Return the (x, y) coordinate for the center point of the cell that contains the specified text.  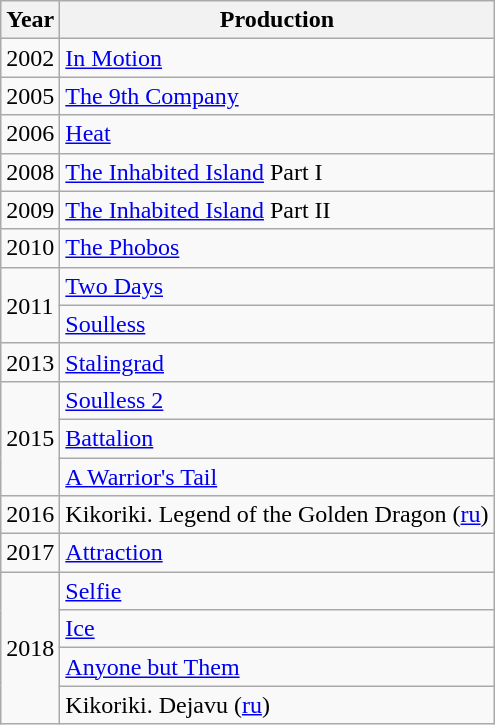
Heat (277, 134)
Anyone but Them (277, 667)
2006 (30, 134)
Soulless (277, 324)
The Inhabited Island Part I (277, 172)
Production (277, 20)
2018 (30, 648)
2002 (30, 58)
2011 (30, 305)
2013 (30, 362)
The Phobos (277, 248)
The 9th Company (277, 96)
2009 (30, 210)
2016 (30, 515)
2010 (30, 248)
Selfie (277, 591)
A Warrior's Tail (277, 477)
2008 (30, 172)
2015 (30, 438)
Two Days (277, 286)
Soulless 2 (277, 400)
Stalingrad (277, 362)
Kikoriki. Legend of the Golden Dragon (ru) (277, 515)
Battalion (277, 438)
Year (30, 20)
In Motion (277, 58)
2005 (30, 96)
Attraction (277, 553)
The Inhabited Island Part II (277, 210)
Ice (277, 629)
Kikoriki. Dejavu (ru) (277, 705)
2017 (30, 553)
